Output the [x, y] coordinate of the center of the cell containing the given text.  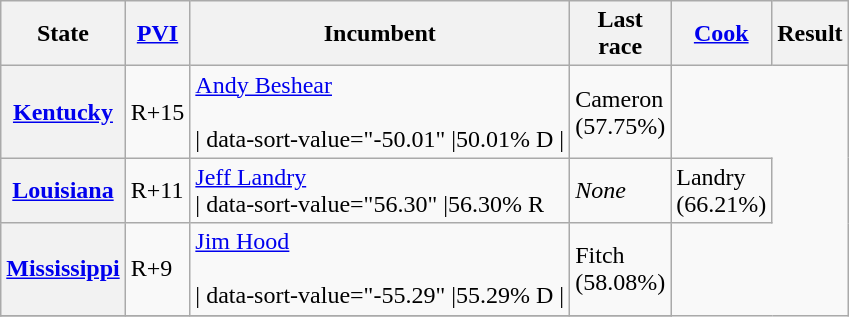
Andy Beshear| data-sort-value="-50.01" |50.01% D | [380, 112]
PVI [158, 34]
Incumbent [380, 34]
Cook [722, 34]
State [63, 34]
R+11 [158, 190]
Kentucky [63, 112]
Mississippi [63, 269]
R+15 [158, 112]
R+9 [158, 269]
Jim Hood| data-sort-value="-55.29" |55.29% D | [380, 269]
Landry(66.21%) [722, 190]
Lastrace [620, 34]
Result [810, 34]
Fitch(58.08%) [620, 269]
Cameron(57.75%) [620, 112]
Jeff Landry| data-sort-value="56.30" |56.30% R [380, 190]
None [620, 190]
Louisiana [63, 190]
